From the cell containing the given text, extract its center point as [X, Y] coordinate. 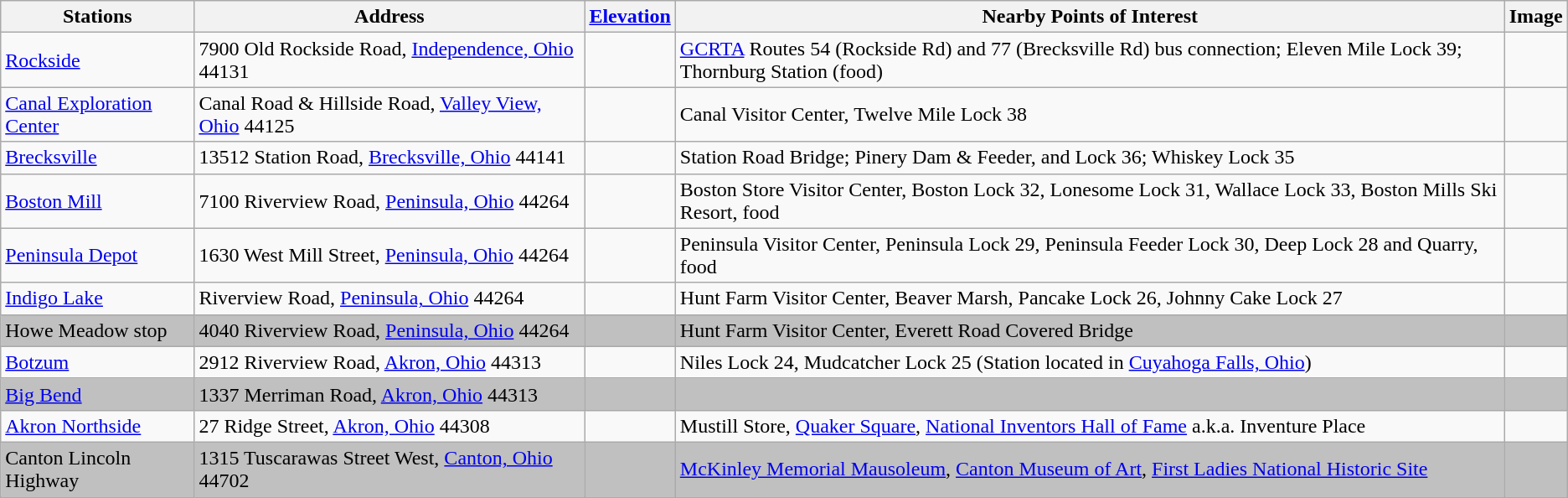
Stations [97, 17]
Canal Exploration Center [97, 114]
Peninsula Visitor Center, Peninsula Lock 29, Peninsula Feeder Lock 30, Deep Lock 28 and Quarry, food [1090, 255]
Mustill Store, Quaker Square, National Inventors Hall of Fame a.k.a. Inventure Place [1090, 426]
GCRTA Routes 54 (Rockside Rd) and 77 (Brecksville Rd) bus connection; Eleven Mile Lock 39; Thornburg Station (food) [1090, 60]
1630 West Mill Street, Peninsula, Ohio 44264 [389, 255]
Canal Visitor Center, Twelve Mile Lock 38 [1090, 114]
1315 Tuscarawas Street West, Canton, Ohio 44702 [389, 469]
Address [389, 17]
Niles Lock 24, Mudcatcher Lock 25 (Station located in Cuyahoga Falls, Ohio) [1090, 362]
1337 Merriman Road, Akron, Ohio 44313 [389, 394]
Station Road Bridge; Pinery Dam & Feeder, and Lock 36; Whiskey Lock 35 [1090, 158]
Riverview Road, Peninsula, Ohio 44264 [389, 298]
Brecksville [97, 158]
Akron Northside [97, 426]
Boston Store Visitor Center, Boston Lock 32, Lonesome Lock 31, Wallace Lock 33, Boston Mills Ski Resort, food [1090, 201]
Botzum [97, 362]
Image [1536, 17]
Peninsula Depot [97, 255]
Elevation [630, 17]
Boston Mill [97, 201]
27 Ridge Street, Akron, Ohio 44308 [389, 426]
Howe Meadow stop [97, 330]
7900 Old Rockside Road, Independence, Ohio 44131 [389, 60]
7100 Riverview Road, Peninsula, Ohio 44264 [389, 201]
Canal Road & Hillside Road, Valley View, Ohio 44125 [389, 114]
13512 Station Road, Brecksville, Ohio 44141 [389, 158]
Hunt Farm Visitor Center, Everett Road Covered Bridge [1090, 330]
McKinley Memorial Mausoleum, Canton Museum of Art, First Ladies National Historic Site [1090, 469]
4040 Riverview Road, Peninsula, Ohio 44264 [389, 330]
Big Bend [97, 394]
Indigo Lake [97, 298]
Canton Lincoln Highway [97, 469]
2912 Riverview Road, Akron, Ohio 44313 [389, 362]
Nearby Points of Interest [1090, 17]
Rockside [97, 60]
Hunt Farm Visitor Center, Beaver Marsh, Pancake Lock 26, Johnny Cake Lock 27 [1090, 298]
